Return [X, Y] of the center of cell containing provided text 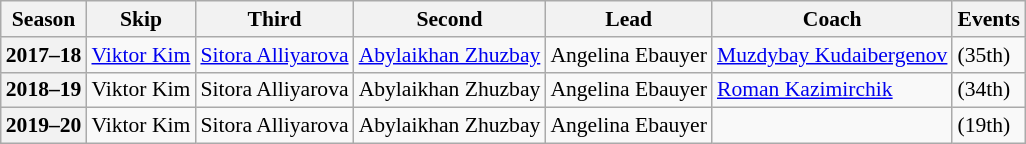
(34th) [988, 90]
Events [988, 19]
Skip [140, 19]
Lead [628, 19]
Season [44, 19]
2019–20 [44, 126]
2017–18 [44, 55]
2018–19 [44, 90]
(19th) [988, 126]
Muzdybay Kudaibergenov [832, 55]
Coach [832, 19]
Third [274, 19]
Roman Kazimirchik [832, 90]
(35th) [988, 55]
Second [450, 19]
